Pinpoint the cell where the given text exists, returning its [X, Y] midpoint coordinate. 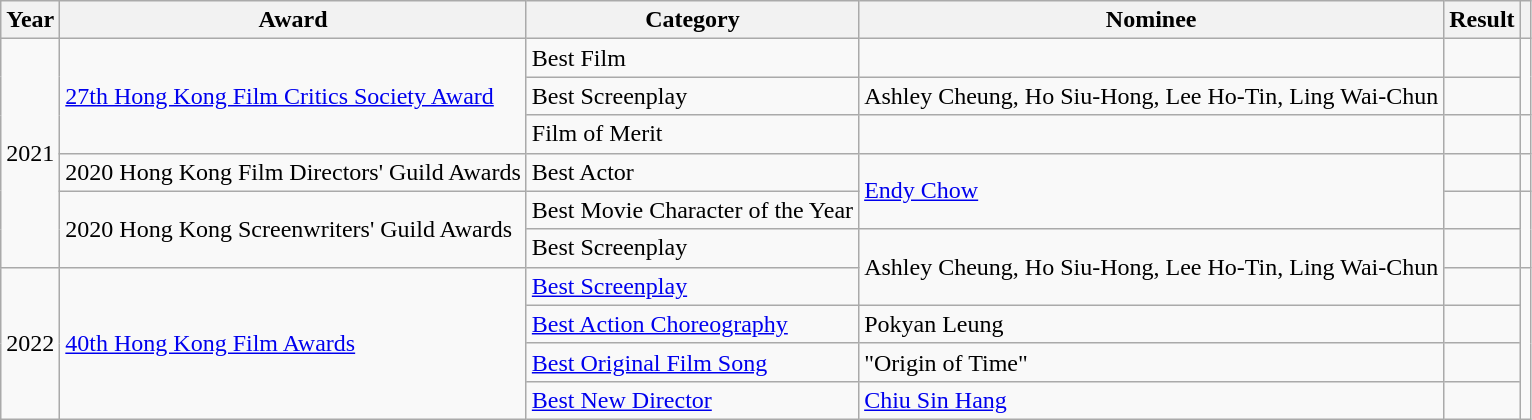
Pokyan Leung [1152, 324]
Best New Director [692, 400]
Film of Merit [692, 134]
2020 Hong Kong Film Directors' Guild Awards [293, 172]
Best Film [692, 58]
40th Hong Kong Film Awards [293, 343]
2022 [30, 343]
Year [30, 20]
Best Action Choreography [692, 324]
Result [1482, 20]
Award [293, 20]
27th Hong Kong Film Critics Society Award [293, 96]
Best Actor [692, 172]
2021 [30, 153]
"Origin of Time" [1152, 362]
2020 Hong Kong Screenwriters' Guild Awards [293, 229]
Endy Chow [1152, 191]
Chiu Sin Hang [1152, 400]
Nominee [1152, 20]
Best Movie Character of the Year [692, 210]
Best Original Film Song [692, 362]
Category [692, 20]
